Find where the given text appears and provide that cell's center as (x, y) coordinate. 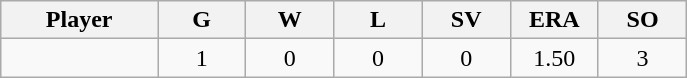
W (290, 20)
3 (642, 58)
SV (466, 20)
L (378, 20)
SO (642, 20)
Player (80, 20)
1 (202, 58)
1.50 (554, 58)
G (202, 20)
ERA (554, 20)
